Determine the [x, y] coordinate at the center of the cell enclosing the given text.  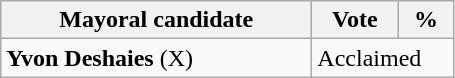
Acclaimed [383, 58]
Yvon Deshaies (X) [156, 58]
% [426, 20]
Vote [355, 20]
Mayoral candidate [156, 20]
